From the cell containing the given text, extract its center point as (X, Y) coordinate. 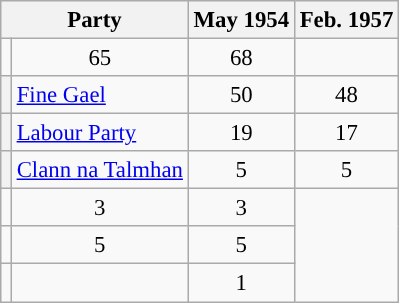
Fine Gael (100, 95)
68 (241, 58)
Clann na Talmhan (100, 170)
Labour Party (100, 133)
May 1954 (241, 20)
1 (241, 283)
50 (241, 95)
Feb. 1957 (346, 20)
48 (346, 95)
19 (241, 133)
Party (94, 20)
17 (346, 133)
65 (100, 58)
